Find where the given text appears and provide that cell's center as (X, Y) coordinate. 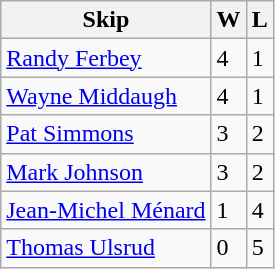
Pat Simmons (106, 134)
5 (260, 248)
Mark Johnson (106, 172)
Wayne Middaugh (106, 96)
Jean-Michel Ménard (106, 210)
Skip (106, 20)
W (228, 20)
L (260, 20)
Thomas Ulsrud (106, 248)
Randy Ferbey (106, 58)
0 (228, 248)
